Scan for the cell matching the given text and deliver its (X, Y) coordinate at center. 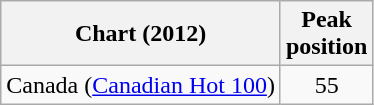
Peakposition (326, 34)
Chart (2012) (141, 34)
55 (326, 85)
Canada (Canadian Hot 100) (141, 85)
